Return the (X, Y) coordinate for the center point of the cell that contains the specified text.  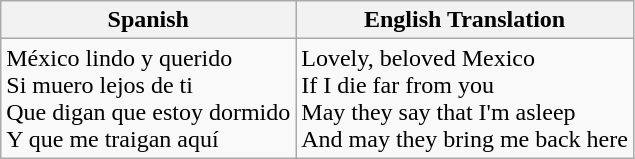
Lovely, beloved Mexico If I die far from you May they say that I'm asleep And may they bring me back here (465, 98)
Spanish (148, 20)
México lindo y querido Si muero lejos de ti Que digan que estoy dormido Y que me traigan aquí (148, 98)
English Translation (465, 20)
